Identify which cell holds the provided text, then report its [x, y] central coordinate. 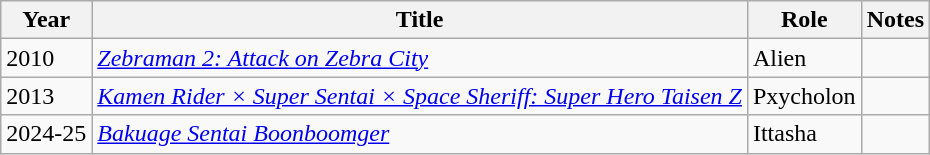
Notes [895, 20]
Title [420, 20]
Year [46, 20]
Ittasha [804, 134]
Alien [804, 58]
Bakuage Sentai Boonboomger [420, 134]
2024-25 [46, 134]
Zebraman 2: Attack on Zebra City [420, 58]
Pxycholon [804, 96]
2010 [46, 58]
2013 [46, 96]
Role [804, 20]
Kamen Rider × Super Sentai × Space Sheriff: Super Hero Taisen Z [420, 96]
